Identify which cell holds the provided text, then report its [x, y] central coordinate. 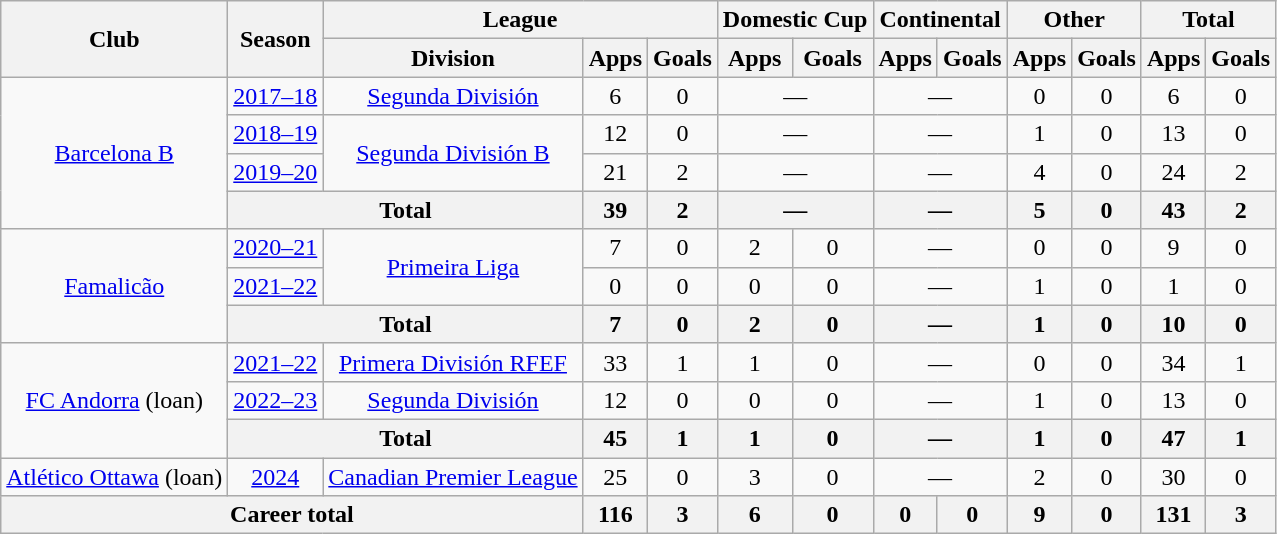
Career total [292, 515]
24 [1173, 172]
43 [1173, 210]
Domestic Cup [795, 20]
131 [1173, 515]
47 [1173, 438]
Continental [940, 20]
Canadian Premier League [453, 477]
Primeira Liga [453, 267]
Season [276, 39]
Division [453, 58]
5 [1039, 210]
116 [615, 515]
34 [1173, 362]
2020–21 [276, 248]
Barcelona B [114, 153]
25 [615, 477]
30 [1173, 477]
Club [114, 39]
2022–23 [276, 400]
10 [1173, 324]
League [520, 20]
33 [615, 362]
21 [615, 172]
2019–20 [276, 172]
Primera División RFEF [453, 362]
2017–18 [276, 96]
Famalicão [114, 286]
2018–19 [276, 134]
FC Andorra (loan) [114, 400]
Other [1074, 20]
Atlético Ottawa (loan) [114, 477]
4 [1039, 172]
45 [615, 438]
39 [615, 210]
2024 [276, 477]
Segunda División B [453, 153]
